Detect which cell encompasses the target text, then output its [x, y] center coordinate. 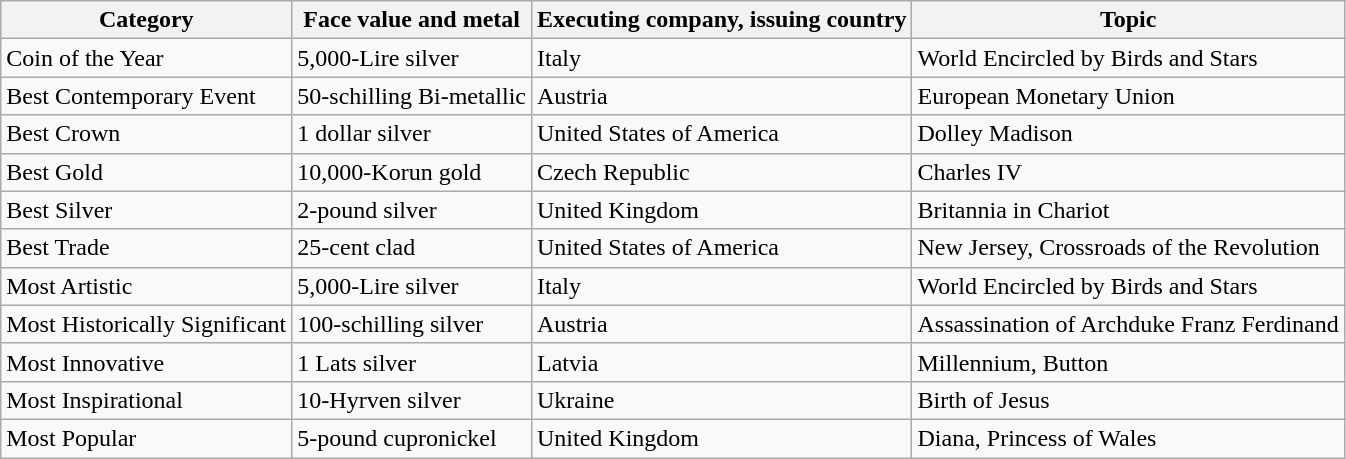
Britannia in Chariot [1128, 210]
25-cent clad [412, 248]
2-pound silver [412, 210]
1 dollar silver [412, 134]
Best Gold [146, 172]
Category [146, 20]
Assassination of Archduke Franz Ferdinand [1128, 324]
Best Crown [146, 134]
Millennium, Button [1128, 362]
European Monetary Union [1128, 96]
Topic [1128, 20]
Face value and metal [412, 20]
Dolley Madison [1128, 134]
Most Artistic [146, 286]
Most Inspirational [146, 400]
1 Lats silver [412, 362]
Diana, Princess of Wales [1128, 438]
Executing company, issuing country [721, 20]
Charles IV [1128, 172]
Most Innovative [146, 362]
Best Silver [146, 210]
New Jersey, Crossroads of the Revolution [1128, 248]
Coin of the Year [146, 58]
50-schilling Bi-metallic [412, 96]
100-schilling silver [412, 324]
Most Popular [146, 438]
Ukraine [721, 400]
5-pound cupronickel [412, 438]
Most Historically Significant [146, 324]
10-Hyrven silver [412, 400]
Best Contemporary Event [146, 96]
Best Trade [146, 248]
10,000-Korun gold [412, 172]
Birth of Jesus [1128, 400]
Czech Republic [721, 172]
Latvia [721, 362]
